Extract the [X, Y] coordinate from the center of the cell holding the provided text.  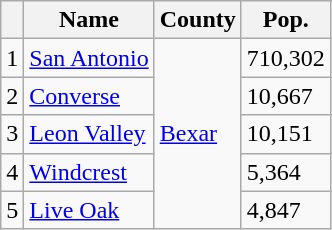
Leon Valley [89, 134]
5 [12, 210]
4,847 [286, 210]
10,667 [286, 96]
Name [89, 20]
County [198, 20]
Pop. [286, 20]
Converse [89, 96]
Bexar [198, 134]
10,151 [286, 134]
San Antonio [89, 58]
Live Oak [89, 210]
1 [12, 58]
4 [12, 172]
2 [12, 96]
710,302 [286, 58]
Windcrest [89, 172]
3 [12, 134]
5,364 [286, 172]
